Detect which cell encompasses the target text, then output its (x, y) center coordinate. 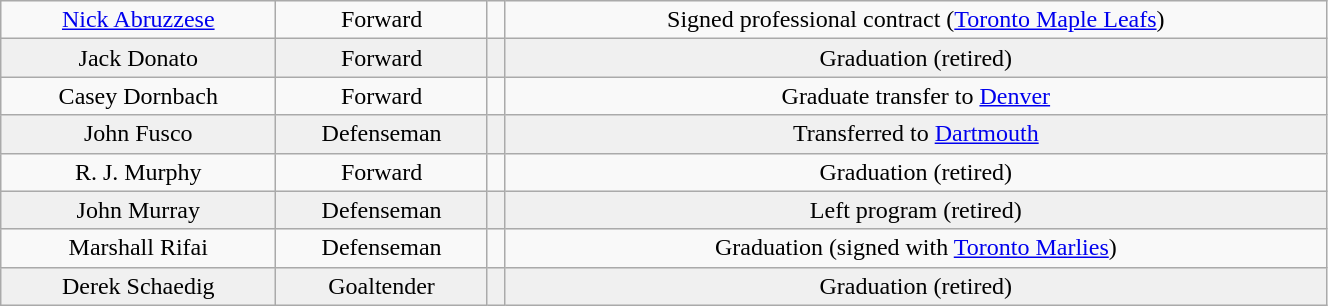
Graduate transfer to Denver (916, 96)
Jack Donato (138, 58)
Marshall Rifai (138, 248)
Left program (retired) (916, 210)
John Murray (138, 210)
Casey Dornbach (138, 96)
Goaltender (382, 286)
Nick Abruzzese (138, 20)
Signed professional contract (Toronto Maple Leafs) (916, 20)
R. J. Murphy (138, 172)
Graduation (signed with Toronto Marlies) (916, 248)
Derek Schaedig (138, 286)
Transferred to Dartmouth (916, 134)
John Fusco (138, 134)
